Return [X, Y] of the center of cell containing provided text 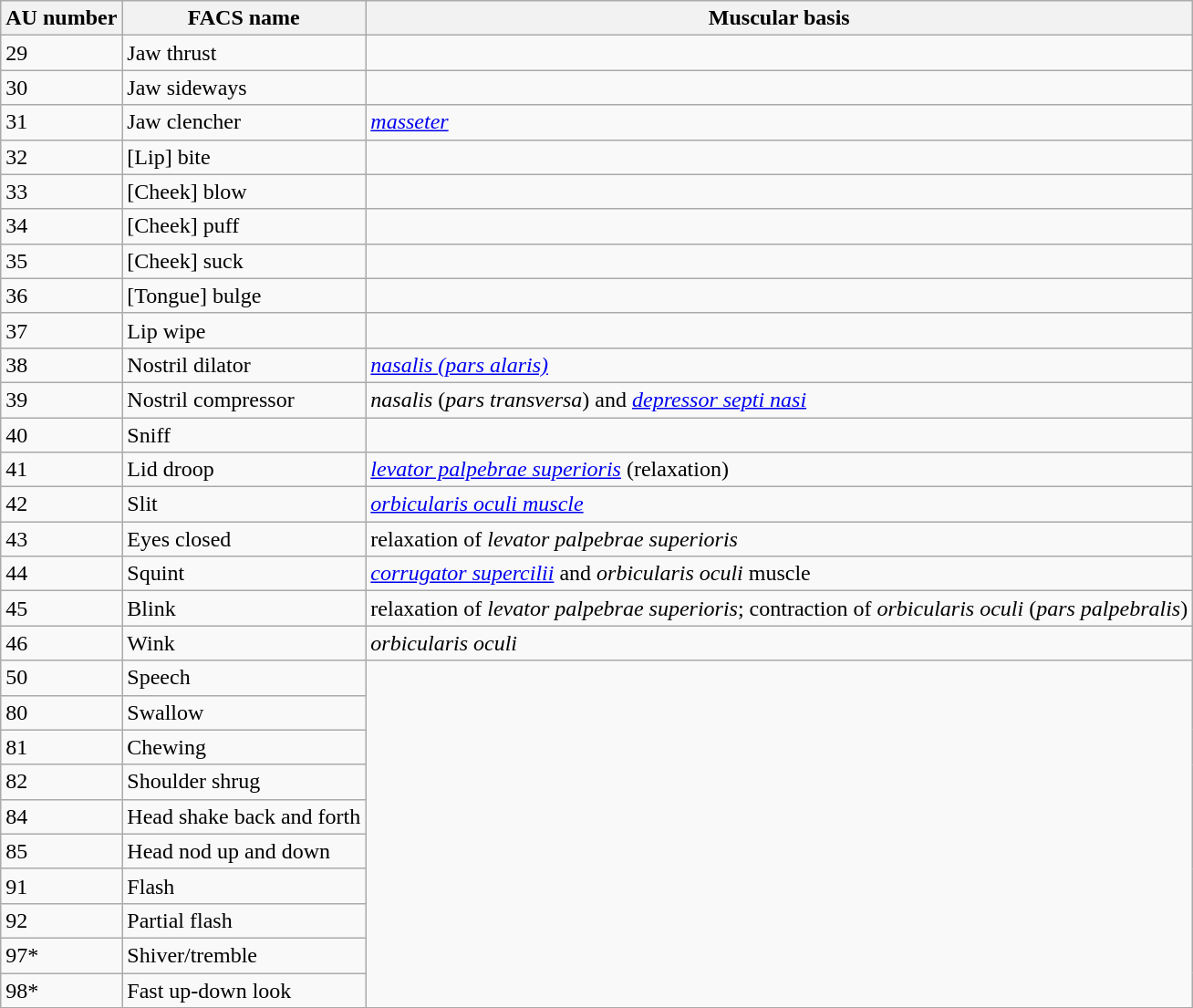
50 [62, 678]
82 [62, 782]
85 [62, 851]
32 [62, 157]
91 [62, 886]
FACS name [244, 18]
92 [62, 920]
[Tongue] bulge [244, 296]
37 [62, 330]
44 [62, 574]
relaxation of levator palpebrae superioris; contraction of orbicularis oculi (pars palpebralis) [779, 608]
Head nod up and down [244, 851]
46 [62, 643]
Jaw thrust [244, 53]
Jaw clencher [244, 122]
Slit [244, 504]
Sniff [244, 435]
Speech [244, 678]
Lid droop [244, 470]
35 [62, 261]
AU number [62, 18]
84 [62, 816]
41 [62, 470]
relaxation of levator palpebrae superioris [779, 539]
nasalis (pars transversa) and depressor septi nasi [779, 400]
40 [62, 435]
[Lip] bite [244, 157]
orbicularis oculi [779, 643]
Muscular basis [779, 18]
Shoulder shrug [244, 782]
34 [62, 226]
80 [62, 712]
masseter [779, 122]
Lip wipe [244, 330]
levator palpebrae superioris (relaxation) [779, 470]
corrugator supercilii and orbicularis oculi muscle [779, 574]
Flash [244, 886]
29 [62, 53]
Swallow [244, 712]
Head shake back and forth [244, 816]
38 [62, 365]
36 [62, 296]
orbicularis oculi muscle [779, 504]
98* [62, 990]
39 [62, 400]
[Cheek] puff [244, 226]
45 [62, 608]
Blink [244, 608]
Chewing [244, 747]
33 [62, 192]
97* [62, 955]
Jaw sideways [244, 88]
Wink [244, 643]
81 [62, 747]
[Cheek] blow [244, 192]
[Cheek] suck [244, 261]
Fast up-down look [244, 990]
nasalis (pars alaris) [779, 365]
Nostril compressor [244, 400]
Partial flash [244, 920]
Squint [244, 574]
43 [62, 539]
31 [62, 122]
42 [62, 504]
Nostril dilator [244, 365]
30 [62, 88]
Shiver/tremble [244, 955]
Eyes closed [244, 539]
